Detect which cell encompasses the target text, then output its (x, y) center coordinate. 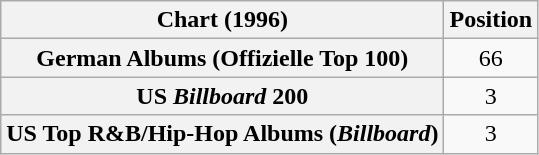
66 (491, 58)
German Albums (Offizielle Top 100) (222, 58)
US Top R&B/Hip-Hop Albums (Billboard) (222, 134)
Chart (1996) (222, 20)
Position (491, 20)
US Billboard 200 (222, 96)
